Scan for the cell matching the given text and deliver its [X, Y] coordinate at center. 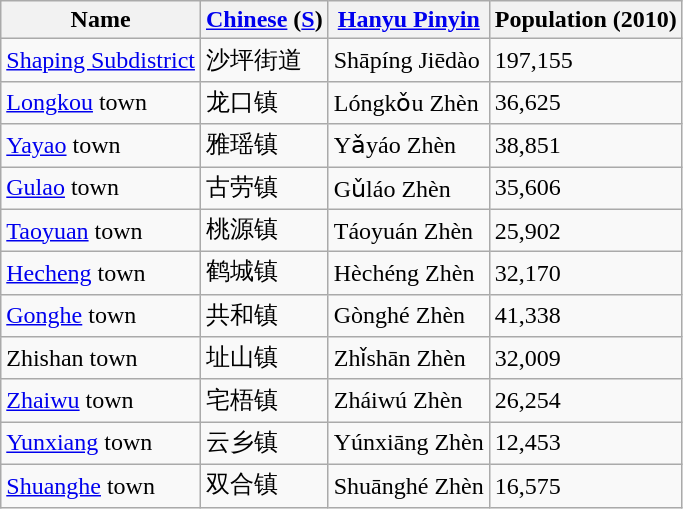
26,254 [586, 400]
址山镇 [264, 358]
197,155 [586, 60]
41,338 [586, 316]
Zhaiwu town [101, 400]
Gonghe town [101, 316]
35,606 [586, 188]
32,170 [586, 274]
Population (2010) [586, 20]
双合镇 [264, 486]
Táoyuán Zhèn [408, 230]
宅梧镇 [264, 400]
Chinese (S) [264, 20]
Shuānghé Zhèn [408, 486]
Shuanghe town [101, 486]
Zhǐshān Zhèn [408, 358]
Longkou town [101, 102]
36,625 [586, 102]
沙坪街道 [264, 60]
共和镇 [264, 316]
桃源镇 [264, 230]
雅瑶镇 [264, 146]
云乡镇 [264, 444]
38,851 [586, 146]
Yayao town [101, 146]
Yunxiang town [101, 444]
32,009 [586, 358]
Gònghé Zhèn [408, 316]
古劳镇 [264, 188]
Hanyu Pinyin [408, 20]
Yúnxiāng Zhèn [408, 444]
Shāpíng Jiēdào [408, 60]
Gǔláo Zhèn [408, 188]
龙口镇 [264, 102]
Name [101, 20]
Gulao town [101, 188]
Yǎyáo Zhèn [408, 146]
Taoyuan town [101, 230]
Lóngkǒu Zhèn [408, 102]
25,902 [586, 230]
Hèchéng Zhèn [408, 274]
Zháiwú Zhèn [408, 400]
Zhishan town [101, 358]
Hecheng town [101, 274]
12,453 [586, 444]
Shaping Subdistrict [101, 60]
16,575 [586, 486]
鹤城镇 [264, 274]
